Return (X, Y) of the center of cell containing provided text 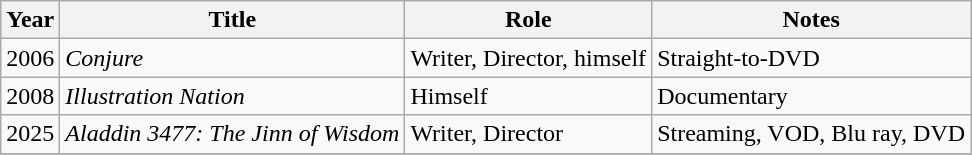
Streaming, VOD, Blu ray, DVD (812, 134)
Aladdin 3477: The Jinn of Wisdom (232, 134)
Illustration Nation (232, 96)
Himself (528, 96)
Writer, Director (528, 134)
2006 (30, 58)
2025 (30, 134)
2008 (30, 96)
Conjure (232, 58)
Title (232, 20)
Straight-to-DVD (812, 58)
Writer, Director, himself (528, 58)
Notes (812, 20)
Year (30, 20)
Documentary (812, 96)
Role (528, 20)
